Determine the (X, Y) coordinate at the center of the cell enclosing the given text.  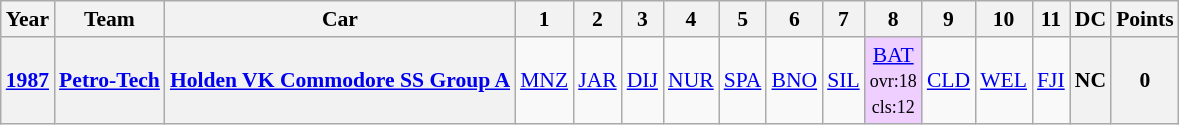
NUR (691, 80)
WEL (1004, 80)
4 (691, 19)
NC (1090, 80)
BATovr:18cls:12 (894, 80)
8 (894, 19)
1987 (28, 80)
7 (844, 19)
3 (642, 19)
9 (948, 19)
MNZ (544, 80)
CLD (948, 80)
JAR (598, 80)
Team (110, 19)
Year (28, 19)
FJI (1051, 80)
5 (743, 19)
Points (1145, 19)
SIL (844, 80)
6 (794, 19)
10 (1004, 19)
0 (1145, 80)
Car (340, 19)
Petro-Tech (110, 80)
BNO (794, 80)
SPA (743, 80)
DC (1090, 19)
Holden VK Commodore SS Group A (340, 80)
11 (1051, 19)
1 (544, 19)
2 (598, 19)
DIJ (642, 80)
